Find where the given text appears and provide that cell's center as [x, y] coordinate. 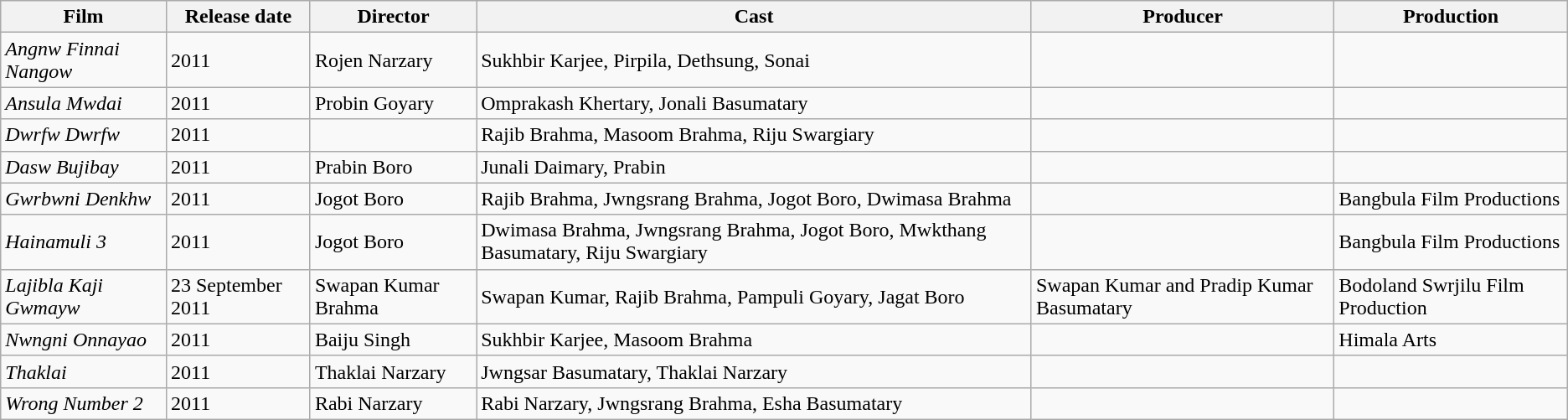
Ansula Mwdai [84, 103]
Rabi Narzary, Jwngsrang Brahma, Esha Basumatary [754, 403]
Gwrbwni Denkhw [84, 199]
Angnw Finnai Nangow [84, 60]
Rabi Narzary [393, 403]
23 September 2011 [238, 297]
Bodoland Swrjilu Film Production [1451, 297]
Cast [754, 17]
Dasw Bujibay [84, 167]
Sukhbir Karjee, Pirpila, Dethsung, Sonai [754, 60]
Thaklai [84, 371]
Junali Daimary, Prabin [754, 167]
Wrong Number 2 [84, 403]
Hainamuli 3 [84, 241]
Production [1451, 17]
Probin Goyary [393, 103]
Omprakash Khertary, Jonali Basumatary [754, 103]
Jwngsar Basumatary, Thaklai Narzary [754, 371]
Himala Arts [1451, 340]
Director [393, 17]
Prabin Boro [393, 167]
Release date [238, 17]
Thaklai Narzary [393, 371]
Sukhbir Karjee, Masoom Brahma [754, 340]
Film [84, 17]
Rajib Brahma, Jwngsrang Brahma, Jogot Boro, Dwimasa Brahma [754, 199]
Lajibla Kaji Gwmayw [84, 297]
Swapan Kumar, Rajib Brahma, Pampuli Goyary, Jagat Boro [754, 297]
Rojen Narzary [393, 60]
Dwrfw Dwrfw [84, 135]
Swapan Kumar Brahma [393, 297]
Baiju Singh [393, 340]
Nwngni Onnayao [84, 340]
Swapan Kumar and Pradip Kumar Basumatary [1183, 297]
Producer [1183, 17]
Rajib Brahma, Masoom Brahma, Riju Swargiary [754, 135]
Dwimasa Brahma, Jwngsrang Brahma, Jogot Boro, Mwkthang Basumatary, Riju Swargiary [754, 241]
